Return (X, Y) of the center of cell containing provided text 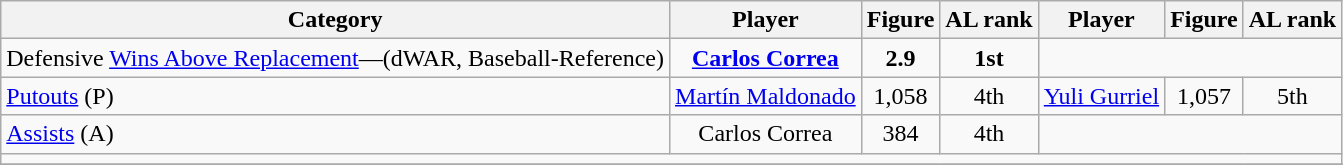
Assists (A) (336, 134)
Putouts (P) (336, 96)
1,057 (1204, 96)
1,058 (900, 96)
Category (336, 20)
5th (1292, 96)
Defensive Wins Above Replacement—(dWAR, Baseball-Reference) (336, 58)
Martín Maldonado (766, 96)
2.9 (900, 58)
Yuli Gurriel (1101, 96)
1st (989, 58)
384 (900, 134)
